For the text-containing cell, return its midpoint in [x, y] coordinate format. 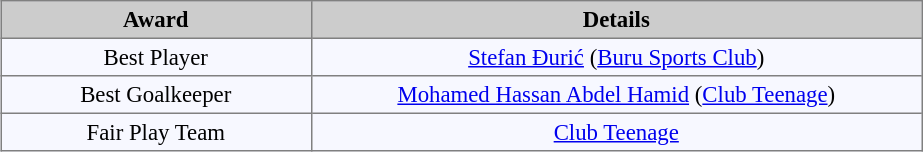
Mohamed Hassan Abdel Hamid (Club Teenage) [616, 95]
Fair Play Team [155, 132]
Club Teenage [616, 132]
Details [616, 20]
Best Player [155, 57]
Best Goalkeeper [155, 95]
Stefan Đurić (Buru Sports Club) [616, 57]
Award [155, 20]
